Search for the cell housing the specified text and yield its [x, y] center coordinate. 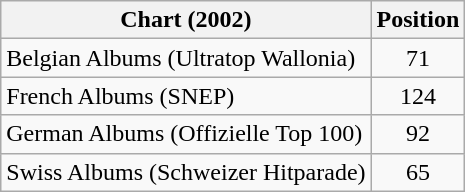
65 [418, 172]
French Albums (SNEP) [186, 96]
92 [418, 134]
Chart (2002) [186, 20]
71 [418, 58]
124 [418, 96]
German Albums (Offizielle Top 100) [186, 134]
Belgian Albums (Ultratop Wallonia) [186, 58]
Swiss Albums (Schweizer Hitparade) [186, 172]
Position [418, 20]
